Return (X, Y) of the center of cell containing provided text 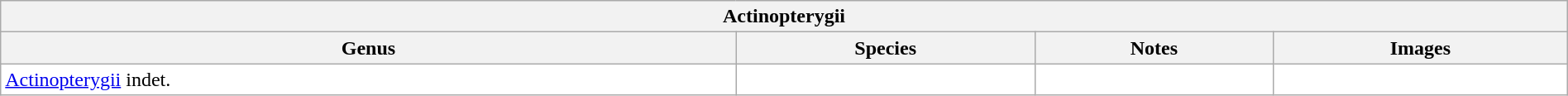
Actinopterygii indet. (369, 79)
Notes (1154, 48)
Genus (369, 48)
Actinopterygii (784, 17)
Images (1421, 48)
Species (885, 48)
